Output the [X, Y] coordinate of the center of the cell containing the given text.  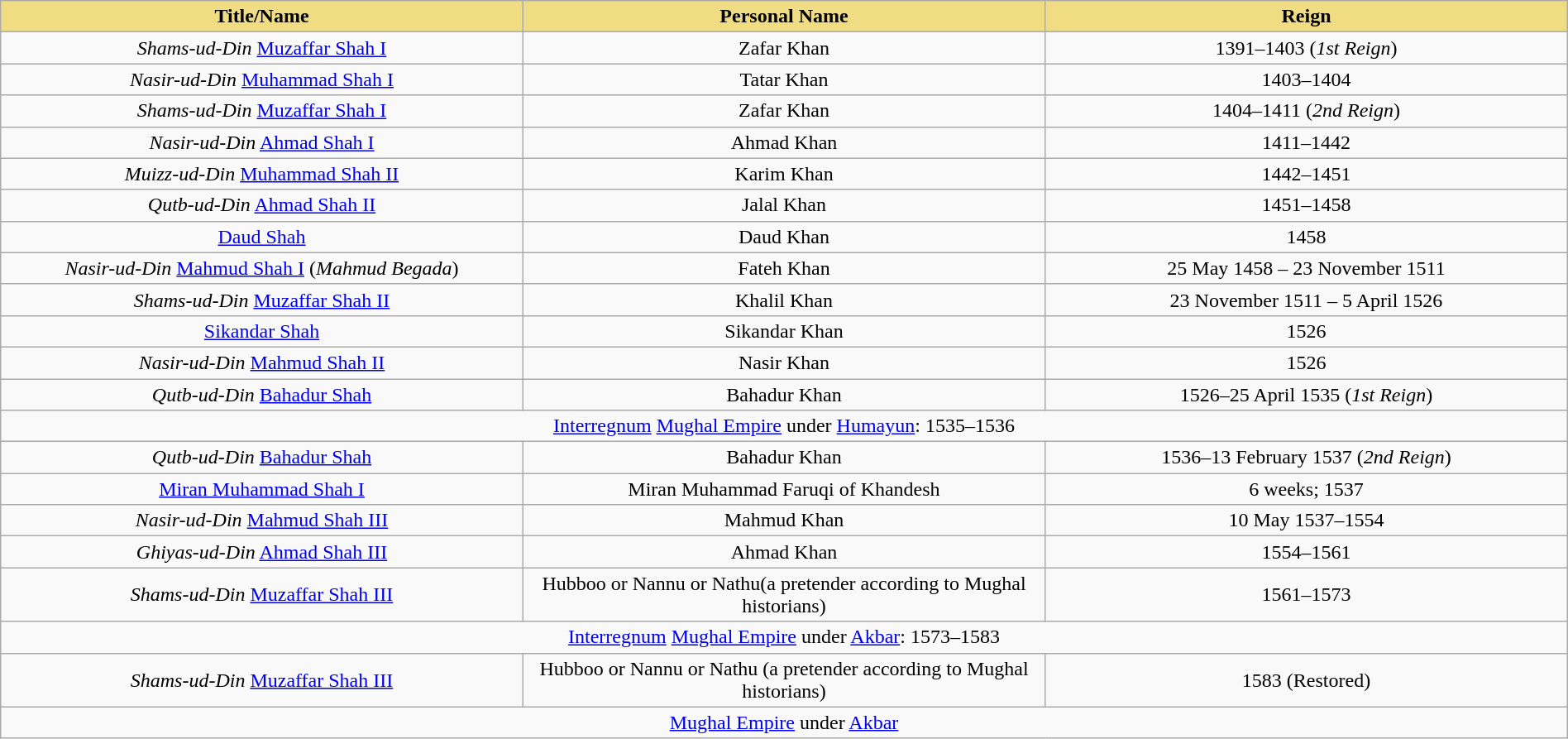
1458 [1307, 237]
Mughal Empire under Akbar [784, 722]
Miran Muhammad Shah I [262, 489]
Title/Name [262, 17]
10 May 1537–1554 [1307, 521]
Nasir-ud-Din Ahmad Shah I [262, 142]
1561–1573 [1307, 594]
Personal Name [784, 17]
Sikandar Shah [262, 331]
Nasir-ud-Din Mahmud Shah II [262, 362]
Nasir-ud-Din Muhammad Shah I [262, 79]
Shams-ud-Din Muzaffar Shah II [262, 300]
1442–1451 [1307, 174]
Karim Khan [784, 174]
1536–13 February 1537 (2nd Reign) [1307, 458]
Khalil Khan [784, 300]
1526–25 April 1535 (1st Reign) [1307, 395]
Sikandar Khan [784, 331]
1391–1403 (1st Reign) [1307, 48]
Interregnum Mughal Empire under Akbar: 1573–1583 [784, 637]
Nasir Khan [784, 362]
1451–1458 [1307, 205]
Nasir-ud-Din Mahmud Shah I (Mahmud Begada) [262, 268]
Daud Shah [262, 237]
1404–1411 (2nd Reign) [1307, 111]
Jalal Khan [784, 205]
1583 (Restored) [1307, 680]
Hubboo or Nannu or Nathu(a pretender according to Mughal historians) [784, 594]
23 November 1511 – 5 April 1526 [1307, 300]
Daud Khan [784, 237]
Muizz-ud-Din Muhammad Shah II [262, 174]
Miran Muhammad Faruqi of Khandesh [784, 489]
25 May 1458 – 23 November 1511 [1307, 268]
Hubboo or Nannu or Nathu (a pretender according to Mughal historians) [784, 680]
Mahmud Khan [784, 521]
6 weeks; 1537 [1307, 489]
Nasir-ud-Din Mahmud Shah III [262, 521]
Fateh Khan [784, 268]
1411–1442 [1307, 142]
1403–1404 [1307, 79]
Reign [1307, 17]
Tatar Khan [784, 79]
Qutb-ud-Din Ahmad Shah II [262, 205]
Interregnum Mughal Empire under Humayun: 1535–1536 [784, 426]
1554–1561 [1307, 552]
Ghiyas-ud-Din Ahmad Shah III [262, 552]
